Identify which cell holds the provided text, then report its (X, Y) central coordinate. 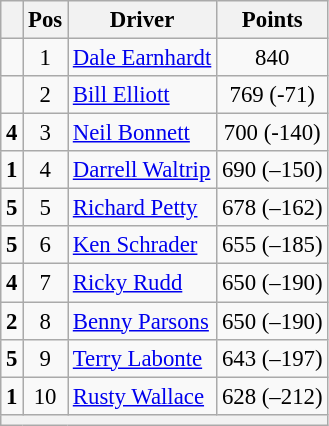
Driver (142, 20)
643 (–197) (272, 358)
9 (46, 358)
Dale Earnhardt (142, 58)
Ken Schrader (142, 245)
6 (46, 245)
Richard Petty (142, 208)
Pos (46, 20)
3 (46, 133)
690 (–150) (272, 170)
7 (46, 283)
Neil Bonnett (142, 133)
10 (46, 396)
700 (-140) (272, 133)
769 (-71) (272, 95)
655 (–185) (272, 245)
8 (46, 321)
Points (272, 20)
Darrell Waltrip (142, 170)
678 (–162) (272, 208)
840 (272, 58)
Benny Parsons (142, 321)
Rusty Wallace (142, 396)
Terry Labonte (142, 358)
Ricky Rudd (142, 283)
628 (–212) (272, 396)
Bill Elliott (142, 95)
